Return (x, y) of the center of cell containing provided text 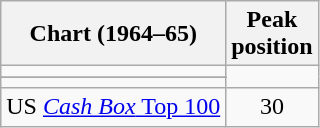
US Cash Box Top 100 (114, 107)
30 (272, 107)
Peakposition (272, 34)
Chart (1964–65) (114, 34)
